Find where the given text appears and provide that cell's center as (X, Y) coordinate. 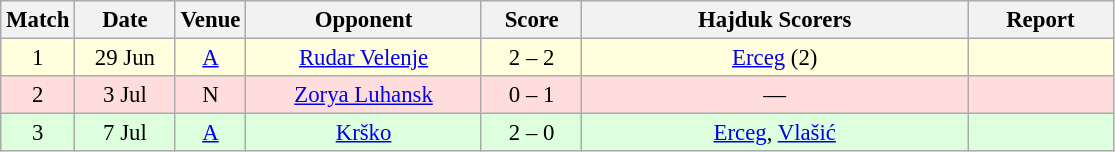
Zorya Luhansk (364, 95)
Krško (364, 133)
2 – 2 (532, 58)
Date (126, 20)
— (775, 95)
Venue (210, 20)
7 Jul (126, 133)
Opponent (364, 20)
Hajduk Scorers (775, 20)
Erceg, Vlašić (775, 133)
Rudar Velenje (364, 58)
1 (38, 58)
29 Jun (126, 58)
Match (38, 20)
N (210, 95)
Score (532, 20)
0 – 1 (532, 95)
2 (38, 95)
Report (1041, 20)
Erceg (2) (775, 58)
3 (38, 133)
2 – 0 (532, 133)
3 Jul (126, 95)
